Capture the cell that displays the provided text and extract its (x, y) central coordinate. 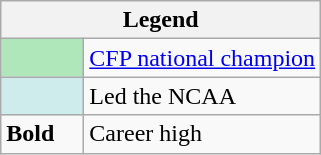
Bold (42, 134)
Legend (161, 20)
Led the NCAA (202, 96)
CFP national champion (202, 58)
Career high (202, 134)
